Output the (X, Y) coordinate of the center of the cell containing the given text.  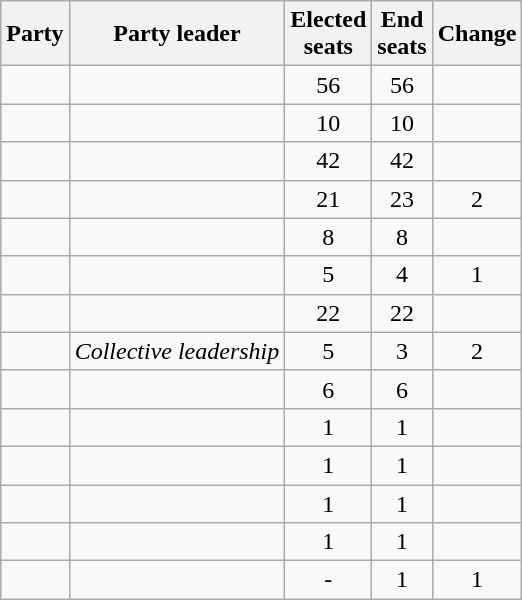
3 (402, 351)
- (328, 580)
Electedseats (328, 34)
Collective leadership (177, 351)
23 (402, 199)
Party (35, 34)
Change (477, 34)
21 (328, 199)
Party leader (177, 34)
4 (402, 275)
Endseats (402, 34)
